Detect which cell encompasses the target text, then output its [x, y] center coordinate. 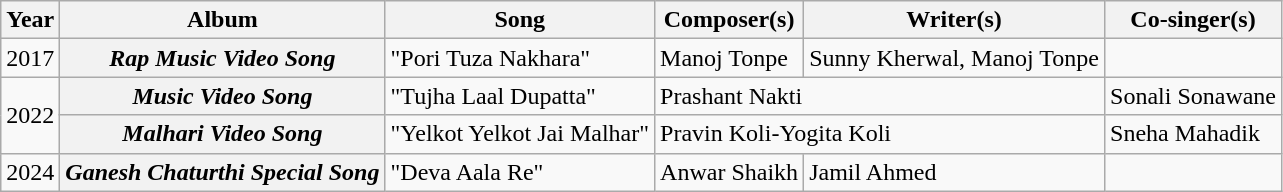
Year [30, 20]
Sunny Kherwal, Manoj Tonpe [954, 58]
Rap Music Video Song [222, 58]
Song [520, 20]
Music Video Song [222, 96]
Jamil Ahmed [954, 172]
"Tujha Laal Dupatta" [520, 96]
"Yelkot Yelkot Jai Malhar" [520, 134]
Manoj Tonpe [730, 58]
Writer(s) [954, 20]
2017 [30, 58]
Album [222, 20]
Ganesh Chaturthi Special Song [222, 172]
Co-singer(s) [1194, 20]
2022 [30, 115]
"Deva Aala Re" [520, 172]
Prashant Nakti [880, 96]
Pravin Koli-Yogita Koli [880, 134]
Malhari Video Song [222, 134]
Anwar Shaikh [730, 172]
Sonali Sonawane [1194, 96]
"Pori Tuza Nakhara" [520, 58]
Composer(s) [730, 20]
Sneha Mahadik [1194, 134]
2024 [30, 172]
